Detect which cell encompasses the target text, then output its [X, Y] center coordinate. 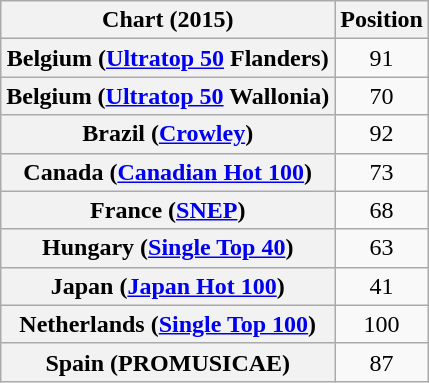
63 [382, 248]
Chart (2015) [168, 20]
Position [382, 20]
France (SNEP) [168, 210]
91 [382, 58]
Spain (PROMUSICAE) [168, 362]
68 [382, 210]
Netherlands (Single Top 100) [168, 324]
70 [382, 96]
100 [382, 324]
92 [382, 134]
41 [382, 286]
73 [382, 172]
Brazil (Crowley) [168, 134]
Belgium (Ultratop 50 Wallonia) [168, 96]
Belgium (Ultratop 50 Flanders) [168, 58]
87 [382, 362]
Hungary (Single Top 40) [168, 248]
Japan (Japan Hot 100) [168, 286]
Canada (Canadian Hot 100) [168, 172]
